For the text-containing cell, return its midpoint in [X, Y] coordinate format. 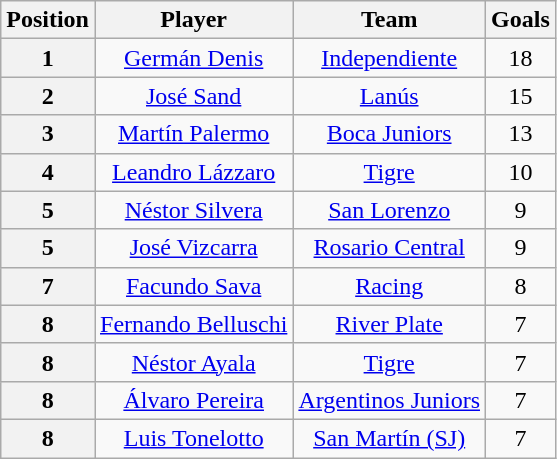
Álvaro Pereira [193, 400]
Martín Palermo [193, 134]
River Plate [390, 324]
Goals [521, 20]
Leandro Lázzaro [193, 172]
4 [48, 172]
Facundo Sava [193, 286]
3 [48, 134]
Team [390, 20]
Néstor Ayala [193, 362]
Racing [390, 286]
José Vizcarra [193, 248]
Argentinos Juniors [390, 400]
Position [48, 20]
18 [521, 58]
Rosario Central [390, 248]
2 [48, 96]
Fernando Belluschi [193, 324]
Independiente [390, 58]
Néstor Silvera [193, 210]
15 [521, 96]
Luis Tonelotto [193, 438]
1 [48, 58]
Lanús [390, 96]
13 [521, 134]
José Sand [193, 96]
Germán Denis [193, 58]
Player [193, 20]
10 [521, 172]
Boca Juniors [390, 134]
San Lorenzo [390, 210]
San Martín (SJ) [390, 438]
